Detect which cell encompasses the target text, then output its [X, Y] center coordinate. 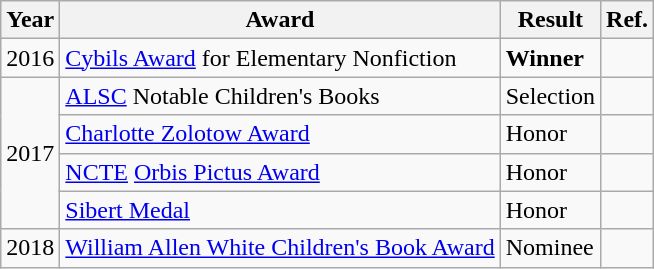
Nominee [550, 248]
2018 [30, 248]
Sibert Medal [280, 210]
Ref. [628, 20]
Selection [550, 96]
Winner [550, 58]
NCTE Orbis Pictus Award [280, 172]
Year [30, 20]
William Allen White Children's Book Award [280, 248]
Award [280, 20]
ALSC Notable Children's Books [280, 96]
2017 [30, 153]
Charlotte Zolotow Award [280, 134]
Result [550, 20]
2016 [30, 58]
Cybils Award for Elementary Nonfiction [280, 58]
